Pinpoint the cell where the given text exists, returning its [x, y] midpoint coordinate. 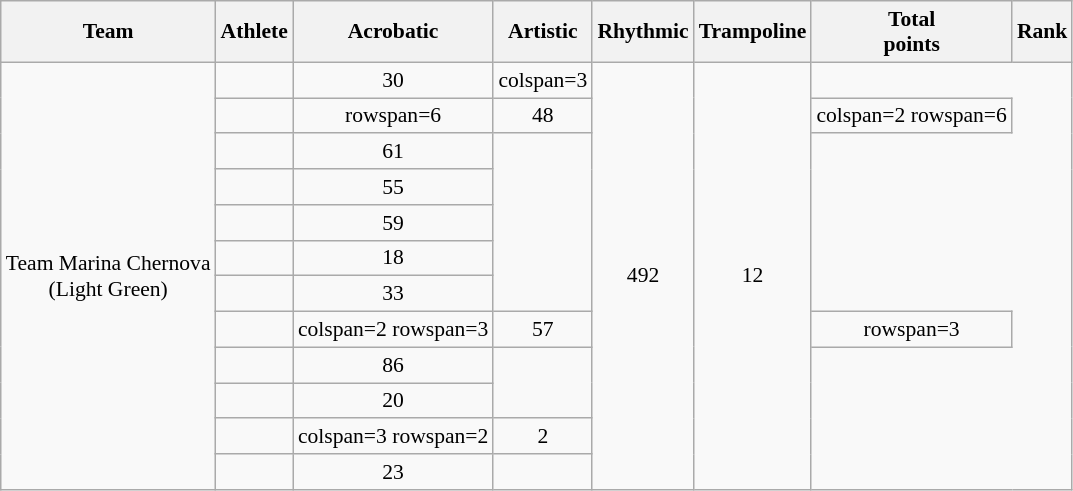
colspan=2 rowspan=6 [912, 116]
2 [542, 437]
33 [394, 294]
61 [394, 152]
86 [394, 365]
57 [542, 330]
48 [542, 116]
18 [394, 258]
Trampoline [753, 32]
55 [394, 187]
Totalpoints [912, 32]
colspan=2 rowspan=3 [394, 330]
23 [394, 472]
12 [753, 276]
Acrobatic [394, 32]
Artistic [542, 32]
Athlete [254, 32]
colspan=3 rowspan=2 [394, 437]
Team [108, 32]
30 [394, 80]
Rank [1042, 32]
20 [394, 401]
Team Marina Chernova(Light Green) [108, 276]
59 [394, 223]
Rhythmic [642, 32]
rowspan=3 [912, 330]
492 [642, 276]
colspan=3 [542, 80]
rowspan=6 [394, 116]
